Capture the cell that displays the provided text and extract its (X, Y) central coordinate. 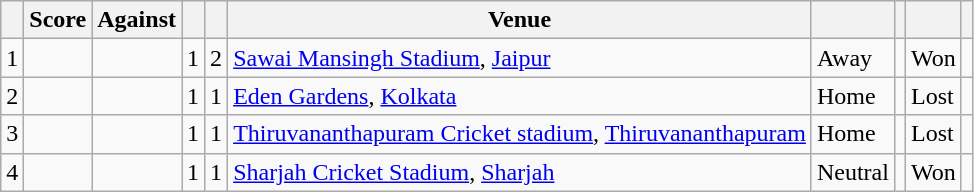
Against (137, 20)
Neutral (852, 172)
4 (12, 172)
Score (58, 20)
Eden Gardens, Kolkata (520, 96)
Sawai Mansingh Stadium, Jaipur (520, 58)
Thiruvananthapuram Cricket stadium, Thiruvananthapuram (520, 134)
Away (852, 58)
3 (12, 134)
Venue (520, 20)
Sharjah Cricket Stadium, Sharjah (520, 172)
